Provide the (X, Y) coordinate of the cell's center where the given text is located.  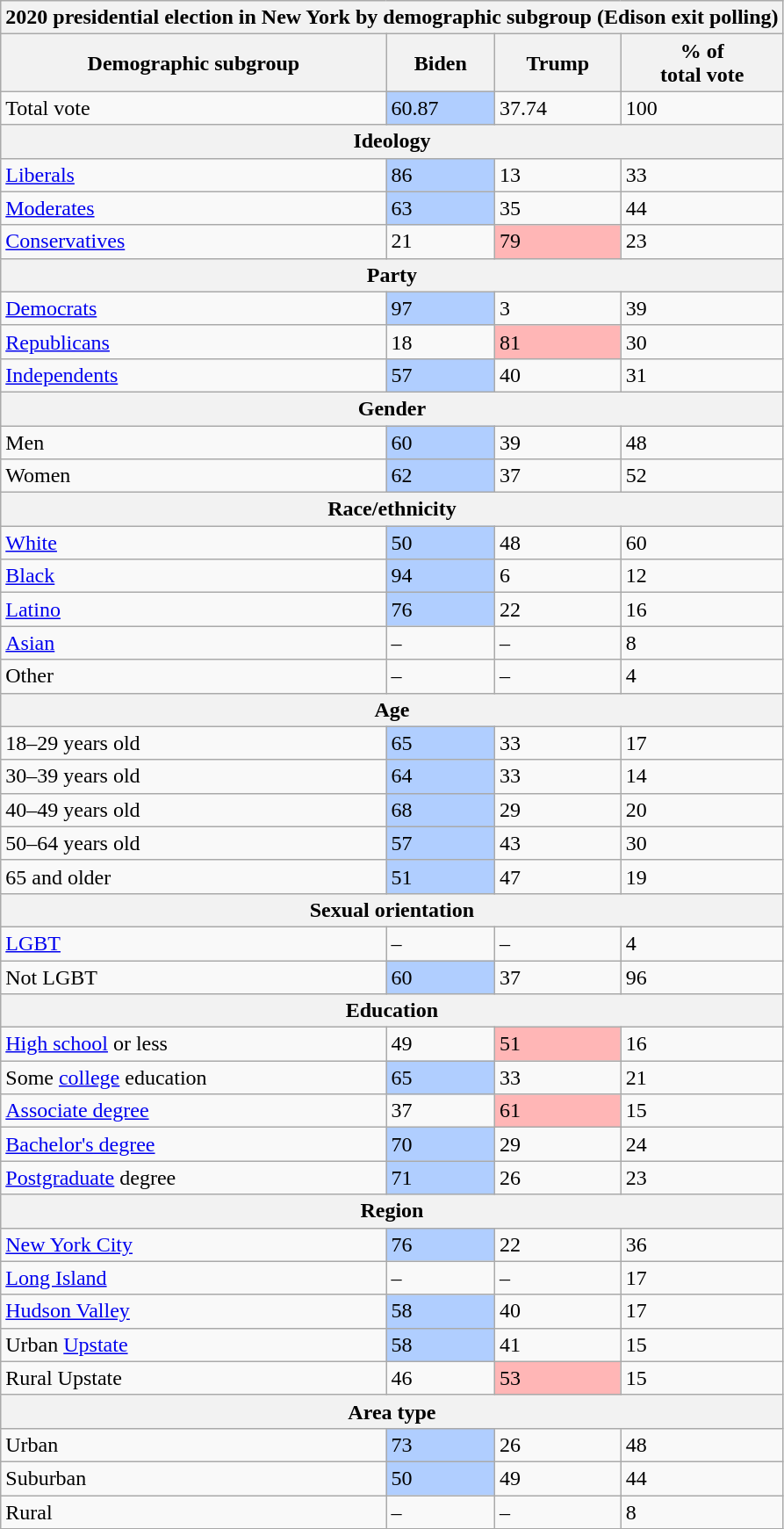
Women (193, 476)
Trump (558, 63)
Sexual orientation (392, 910)
High school or less (193, 1044)
13 (558, 175)
50–64 years old (193, 843)
Gender (392, 408)
LGBT (193, 943)
New York City (193, 1244)
White (193, 543)
Latino (193, 609)
100 (702, 108)
46 (441, 1378)
64 (441, 776)
53 (558, 1378)
Party (392, 275)
41 (558, 1345)
% oftotal vote (702, 63)
62 (441, 476)
14 (702, 776)
Rural Upstate (193, 1378)
24 (702, 1144)
Democrats (193, 308)
68 (441, 810)
Moderates (193, 208)
18 (441, 342)
86 (441, 175)
Asian (193, 643)
73 (441, 1445)
Age (392, 710)
3 (558, 308)
81 (558, 342)
Long Island (193, 1278)
Not LGBT (193, 977)
12 (702, 576)
2020 presidential election in New York by demographic subgroup (Edison exit polling) (392, 18)
Some college education (193, 1078)
35 (558, 208)
94 (441, 576)
6 (558, 576)
Black (193, 576)
Race/ethnicity (392, 509)
79 (558, 242)
Urban (193, 1445)
Education (392, 1011)
Region (392, 1211)
19 (702, 876)
40–49 years old (193, 810)
96 (702, 977)
97 (441, 308)
Postgraduate degree (193, 1178)
18–29 years old (193, 743)
Men (193, 442)
Total vote (193, 108)
Suburban (193, 1478)
60.87 (441, 108)
Other (193, 676)
36 (702, 1244)
Hudson Valley (193, 1311)
20 (702, 810)
Area type (392, 1411)
37.74 (558, 108)
Independents (193, 375)
31 (702, 375)
71 (441, 1178)
47 (558, 876)
Associate degree (193, 1111)
52 (702, 476)
Biden (441, 63)
Republicans (193, 342)
Conservatives (193, 242)
Bachelor's degree (193, 1144)
70 (441, 1144)
Liberals (193, 175)
30–39 years old (193, 776)
61 (558, 1111)
Ideology (392, 141)
63 (441, 208)
Demographic subgroup (193, 63)
Rural (193, 1511)
43 (558, 843)
65 and older (193, 876)
Urban Upstate (193, 1345)
